Provide the [x, y] coordinate of the cell's center where the given text is located.  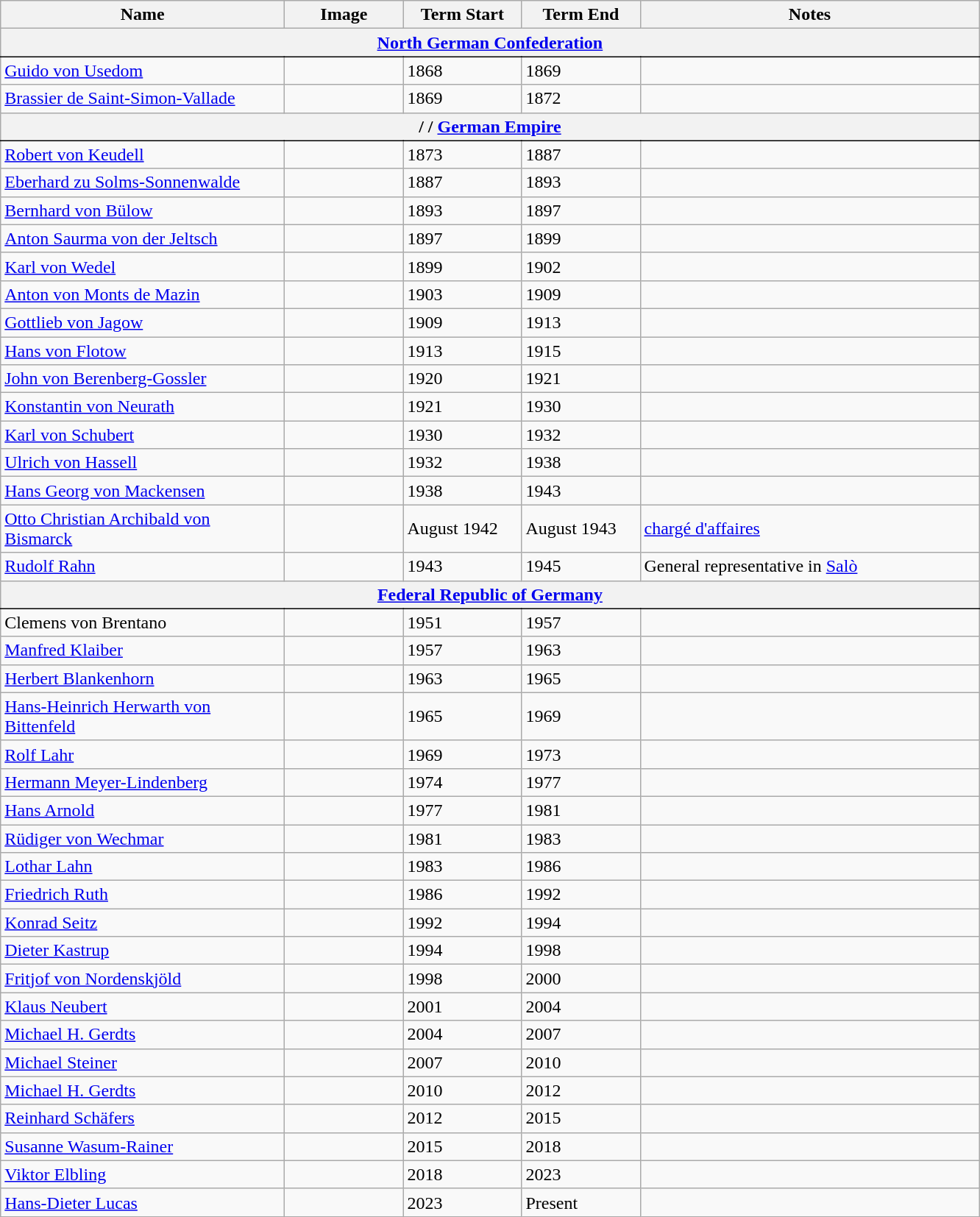
2000 [581, 979]
Robert von Keudell [143, 155]
Anton Saurma von der Jeltsch [143, 238]
Karl von Wedel [143, 266]
1872 [581, 99]
Hans-Dieter Lucas [143, 1202]
Rüdiger von Wechmar [143, 838]
Lothar Lahn [143, 867]
Hans Arnold [143, 810]
Michael Steiner [143, 1062]
August 1942 [462, 528]
Reinhard Schäfers [143, 1118]
1903 [462, 294]
Hermann Meyer-Lindenberg [143, 782]
Ulrich von Hassell [143, 463]
1868 [462, 71]
Klaus Neubert [143, 1007]
Hans Georg von Mackensen [143, 491]
Brassier de Saint-Simon-Vallade [143, 99]
1951 [462, 622]
Notes [809, 15]
Friedrich Ruth [143, 895]
Gottlieb von Jagow [143, 322]
Viktor Elbling [143, 1174]
Bernhard von Bülow [143, 210]
Susanne Wasum-Rainer [143, 1146]
1973 [581, 754]
Konstantin von Neurath [143, 407]
Fritjof von Nordenskjöld [143, 979]
1915 [581, 351]
Term End [581, 15]
Present [581, 1202]
1920 [462, 379]
General representative in Salò [809, 567]
Herbert Blankenhorn [143, 678]
Anton von Monts de Mazin [143, 294]
Otto Christian Archibald von Bismarck [143, 528]
Name [143, 15]
/ / German Empire [490, 127]
1945 [581, 567]
Dieter Kastrup [143, 951]
August 1943 [581, 528]
North German Confederation [490, 43]
Term Start [462, 15]
2001 [462, 1007]
Hans-Heinrich Herwarth von Bittenfeld [143, 717]
Guido von Usedom [143, 71]
chargé d'affaires [809, 528]
Hans von Flotow [143, 351]
Konrad Seitz [143, 923]
Image [344, 15]
John von Berenberg-Gossler [143, 379]
Rolf Lahr [143, 754]
1974 [462, 782]
Karl von Schubert [143, 435]
Rudolf Rahn [143, 567]
1873 [462, 155]
Manfred Klaiber [143, 650]
Clemens von Brentano [143, 622]
Eberhard zu Solms-Sonnenwalde [143, 182]
Federal Republic of Germany [490, 595]
1902 [581, 266]
